Scan for the cell matching the given text and deliver its (X, Y) coordinate at center. 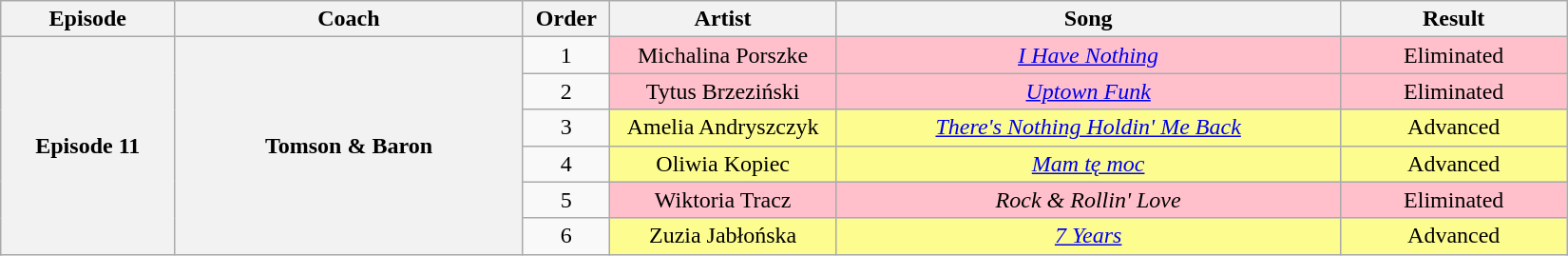
Rock & Rollin' Love (1089, 200)
Order (566, 19)
Tytus Brzeziński (723, 91)
Michalina Porszke (723, 55)
I Have Nothing (1089, 55)
3 (566, 128)
Coach (349, 19)
Episode 11 (87, 146)
Wiktoria Tracz (723, 200)
There's Nothing Holdin' Me Back (1089, 128)
Episode (87, 19)
Artist (723, 19)
2 (566, 91)
6 (566, 236)
7 Years (1089, 236)
Tomson & Baron (349, 146)
4 (566, 164)
Uptown Funk (1089, 91)
Amelia Andryszczyk (723, 128)
1 (566, 55)
Mam tę moc (1089, 164)
Oliwia Kopiec (723, 164)
5 (566, 200)
Zuzia Jabłońska (723, 236)
Result (1454, 19)
Song (1089, 19)
